Determine the (x, y) coordinate at the center of the cell enclosing the given text.  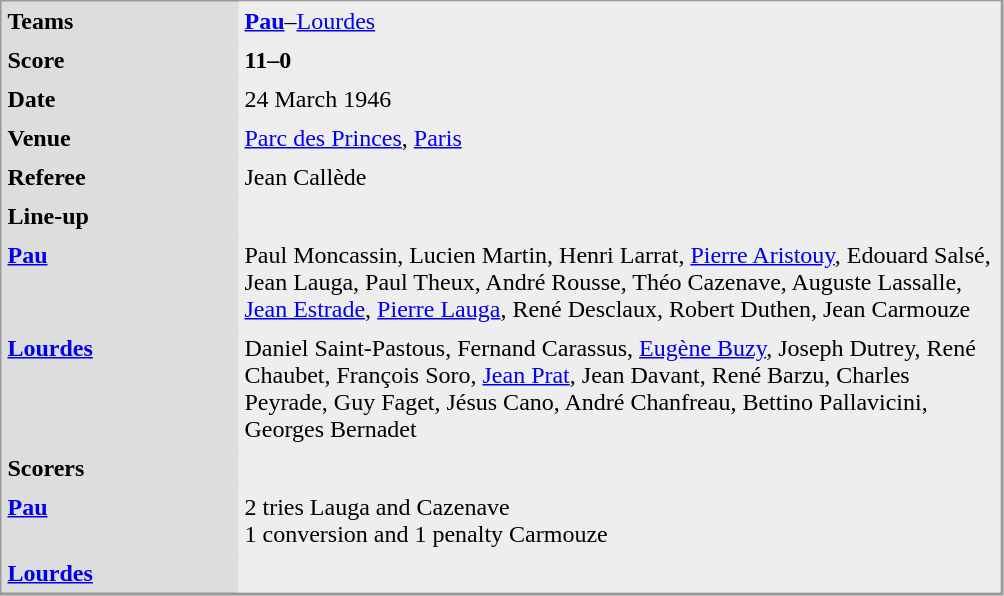
Jean Callède (619, 178)
Teams (120, 22)
Parc des Princes, Paris (619, 138)
Score (120, 60)
Referee (120, 178)
24 March 1946 (619, 100)
Date (120, 100)
2 tries Lauga and Cazenave 1 conversion and 1 penalty Carmouze (619, 521)
Pau–Lourdes (619, 22)
Line-up (120, 216)
Scorers (120, 468)
Venue (120, 138)
11–0 (619, 60)
